Scan for the cell matching the given text and deliver its [x, y] coordinate at center. 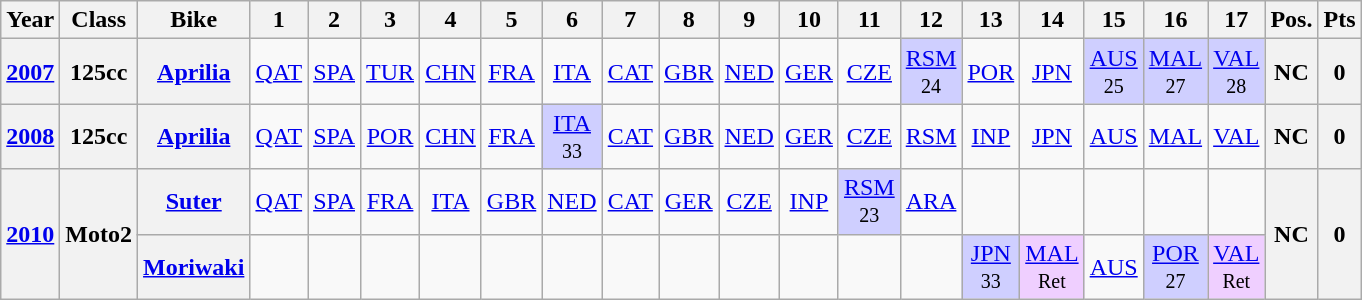
Moriwaki [194, 266]
AUS25 [1114, 72]
Bike [194, 20]
2010 [30, 234]
2 [334, 20]
15 [1114, 20]
RSM [931, 136]
14 [1052, 20]
13 [991, 20]
ITA33 [572, 136]
Pts [1340, 20]
Moto2 [99, 234]
7 [630, 20]
17 [1236, 20]
2008 [30, 136]
12 [931, 20]
Class [99, 20]
Year [30, 20]
MAL [1175, 136]
RSM24 [931, 72]
VAL [1236, 136]
6 [572, 20]
2007 [30, 72]
5 [511, 20]
11 [869, 20]
ARA [931, 202]
9 [749, 20]
3 [390, 20]
TUR [390, 72]
Suter [194, 202]
1 [279, 20]
RSM23 [869, 202]
JPN33 [991, 266]
16 [1175, 20]
VALRet [1236, 266]
VAL28 [1236, 72]
Pos. [1292, 20]
8 [689, 20]
4 [451, 20]
MAL27 [1175, 72]
10 [808, 20]
POR27 [1175, 266]
MALRet [1052, 266]
